Find where the given text appears and provide that cell's center as (X, Y) coordinate. 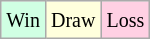
Win (24, 20)
Draw (72, 20)
Loss (126, 20)
